Identify which cell holds the provided text, then report its (x, y) central coordinate. 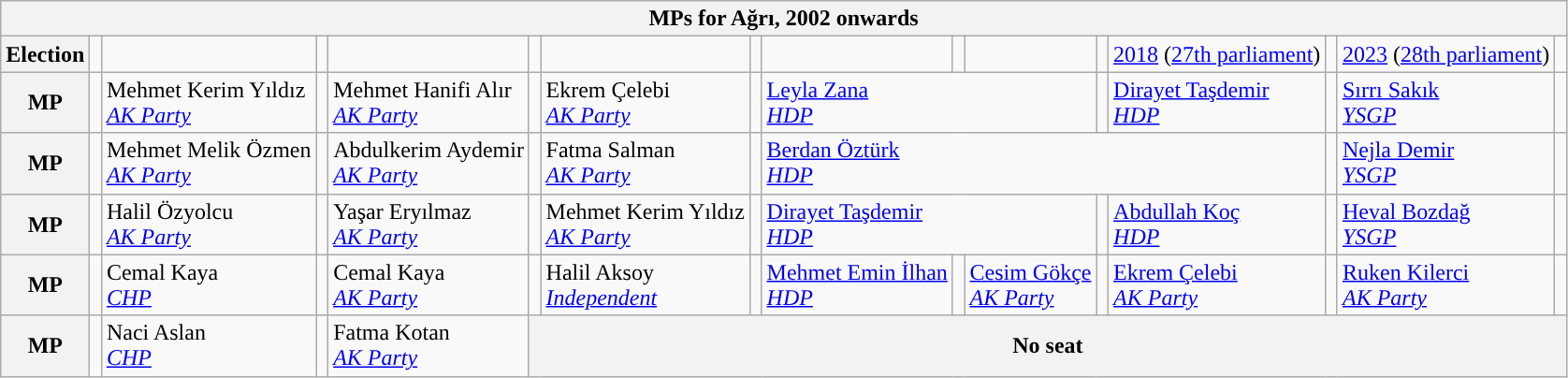
Abdulkerim AydemirAK Party (428, 163)
Berdan ÖztürkHDP (1044, 163)
MPs for Ağrı, 2002 onwards (784, 19)
Mehmet Emin İlhanHDP (857, 284)
Mehmet Melik ÖzmenAK Party (209, 163)
Yaşar EryılmazAK Party (428, 225)
Abdullah KoçHDP (1217, 225)
Cemal KayaCHP (209, 284)
Nejla DemirYSGP (1445, 163)
Heval BozdağYSGP (1445, 225)
Fatma SalmanAK Party (646, 163)
No seat (1048, 346)
2018 (27th parliament) (1217, 54)
Cemal KayaAK Party (428, 284)
Sırrı SakıkYSGP (1445, 103)
Halil AksoyIndependent (646, 284)
Leyla ZanaHDP (929, 103)
2023 (28th parliament) (1445, 54)
Mehmet Hanifi AlırAK Party (428, 103)
Election (45, 54)
Naci AslanCHP (209, 346)
Fatma KotanAK Party (428, 346)
Ruken KilerciAK Party (1445, 284)
Cesim GökçeAK Party (1031, 284)
Halil ÖzyolcuAK Party (209, 225)
